For the text-containing cell, return its midpoint in (X, Y) coordinate format. 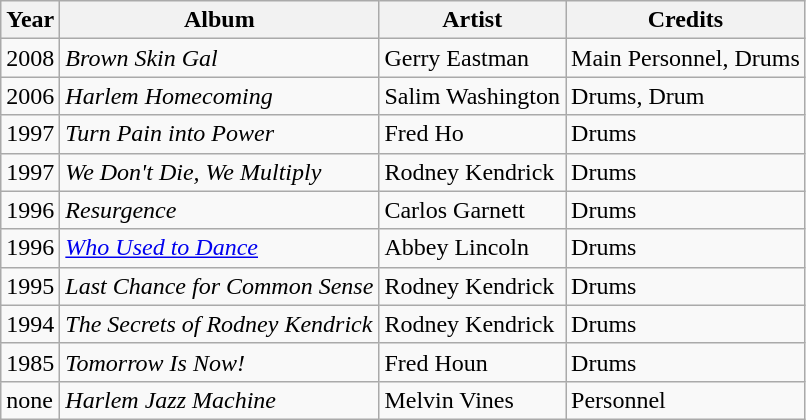
Fred Ho (472, 134)
Who Used to Dance (220, 248)
Abbey Lincoln (472, 248)
Personnel (686, 400)
none (30, 400)
Harlem Jazz Machine (220, 400)
Melvin Vines (472, 400)
Last Chance for Common Sense (220, 286)
1995 (30, 286)
Carlos Garnett (472, 210)
Album (220, 20)
2006 (30, 96)
1994 (30, 324)
Drums, Drum (686, 96)
Turn Pain into Power (220, 134)
Brown Skin Gal (220, 58)
Gerry Eastman (472, 58)
2008 (30, 58)
The Secrets of Rodney Kendrick (220, 324)
We Don't Die, We Multiply (220, 172)
Fred Houn (472, 362)
Harlem Homecoming (220, 96)
Artist (472, 20)
Credits (686, 20)
Year (30, 20)
Resurgence (220, 210)
Salim Washington (472, 96)
1985 (30, 362)
Tomorrow Is Now! (220, 362)
Main Personnel, Drums (686, 58)
